Extract the [x, y] coordinate from the center of the cell holding the provided text.  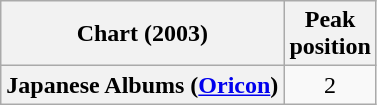
Japanese Albums (Oricon) [142, 85]
Peakposition [330, 34]
2 [330, 85]
Chart (2003) [142, 34]
